Find where the given text appears and provide that cell's center as [X, Y] coordinate. 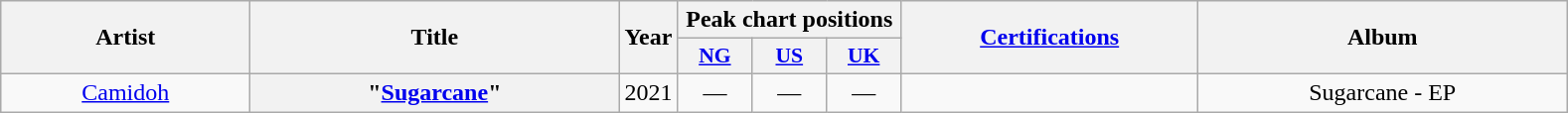
Year [648, 38]
US [789, 56]
2021 [648, 92]
Camidoh [125, 92]
Artist [125, 38]
Title [435, 38]
UK [864, 56]
NG [715, 56]
Certifications [1049, 38]
"Sugarcane" [435, 92]
Peak chart positions [789, 20]
Album [1383, 38]
Sugarcane - EP [1383, 92]
